From the cell containing the given text, extract its center point as (X, Y) coordinate. 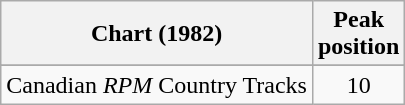
10 (358, 85)
Chart (1982) (157, 34)
Canadian RPM Country Tracks (157, 85)
Peakposition (358, 34)
